Capture the cell that displays the provided text and extract its [X, Y] central coordinate. 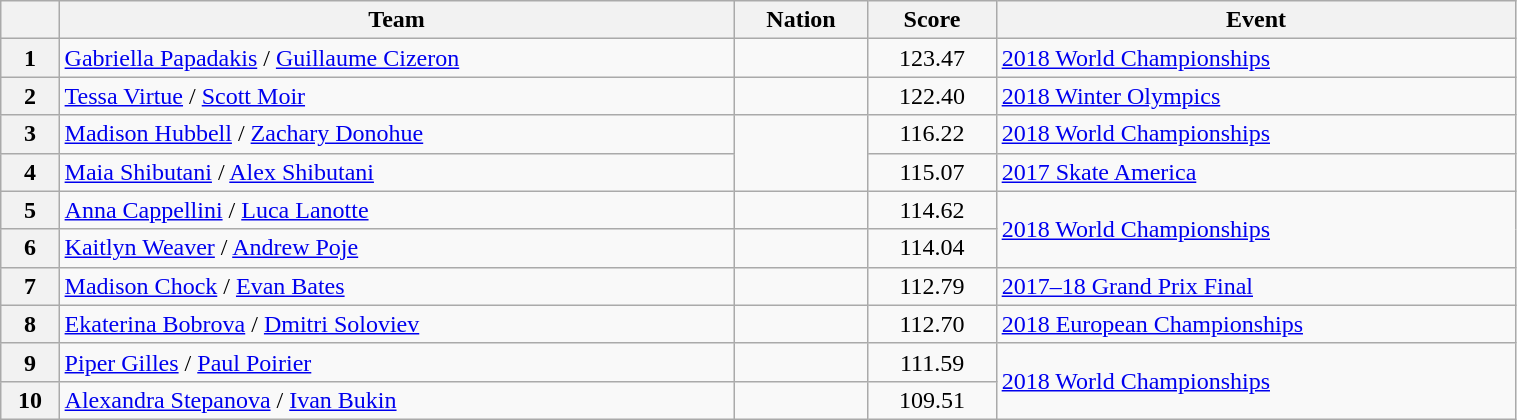
Score [932, 20]
2017 Skate America [1256, 172]
Anna Cappellini / Luca Lanotte [396, 210]
1 [30, 58]
6 [30, 248]
4 [30, 172]
Madison Chock / Evan Bates [396, 286]
122.40 [932, 96]
2018 European Championships [1256, 324]
Piper Gilles / Paul Poirier [396, 362]
8 [30, 324]
5 [30, 210]
Alexandra Stepanova / Ivan Bukin [396, 400]
Tessa Virtue / Scott Moir [396, 96]
Ekaterina Bobrova / Dmitri Soloviev [396, 324]
Team [396, 20]
3 [30, 134]
109.51 [932, 400]
123.47 [932, 58]
2018 Winter Olympics [1256, 96]
116.22 [932, 134]
Madison Hubbell / Zachary Donohue [396, 134]
2 [30, 96]
2017–18 Grand Prix Final [1256, 286]
Kaitlyn Weaver / Andrew Poje [396, 248]
114.62 [932, 210]
7 [30, 286]
114.04 [932, 248]
Nation [801, 20]
112.70 [932, 324]
9 [30, 362]
Maia Shibutani / Alex Shibutani [396, 172]
112.79 [932, 286]
Gabriella Papadakis / Guillaume Cizeron [396, 58]
111.59 [932, 362]
115.07 [932, 172]
10 [30, 400]
Event [1256, 20]
